Return the (X, Y) coordinate for the center point of the cell that contains the specified text.  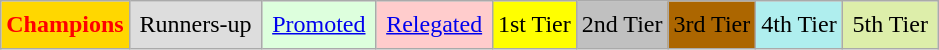
Promoted (319, 25)
3rd Tier (712, 25)
4th Tier (799, 25)
5th Tier (890, 25)
2nd Tier (622, 25)
Champions (65, 25)
Relegated (434, 25)
Runners-up (196, 25)
1st Tier (534, 25)
